Output the (x, y) coordinate of the center of the cell containing the given text.  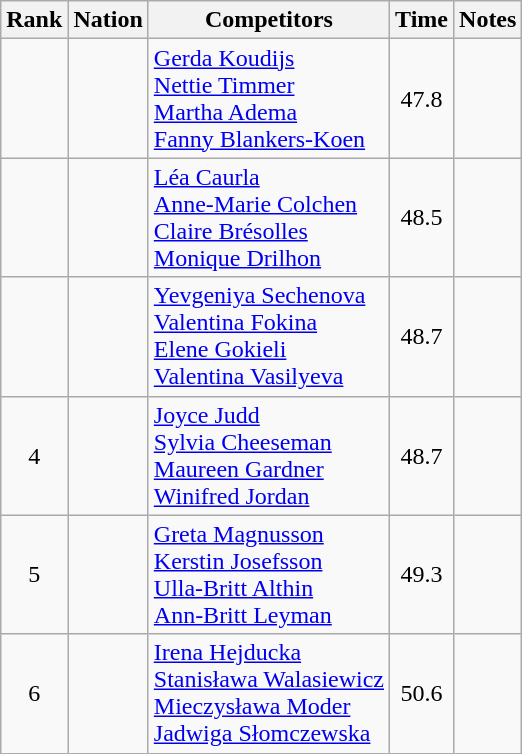
4 (34, 456)
Time (422, 20)
5 (34, 574)
Notes (488, 20)
Competitors (268, 20)
Joyce JuddSylvia CheesemanMaureen GardnerWinifred Jordan (268, 456)
48.5 (422, 218)
Greta MagnussonKerstin JosefssonUlla-Britt AlthinAnn-Britt Leyman (268, 574)
Léa CaurlaAnne-Marie ColchenClaire BrésollesMonique Drilhon (268, 218)
49.3 (422, 574)
Gerda KoudijsNettie TimmerMartha AdemaFanny Blankers-Koen (268, 98)
Irena HejduckaStanisława WalasiewiczMieczysława ModerJadwiga Słomczewska (268, 694)
Rank (34, 20)
6 (34, 694)
Yevgeniya SechenovaValentina FokinaElene GokieliValentina Vasilyeva (268, 336)
47.8 (422, 98)
Nation (108, 20)
50.6 (422, 694)
